Detect which cell encompasses the target text, then output its [x, y] center coordinate. 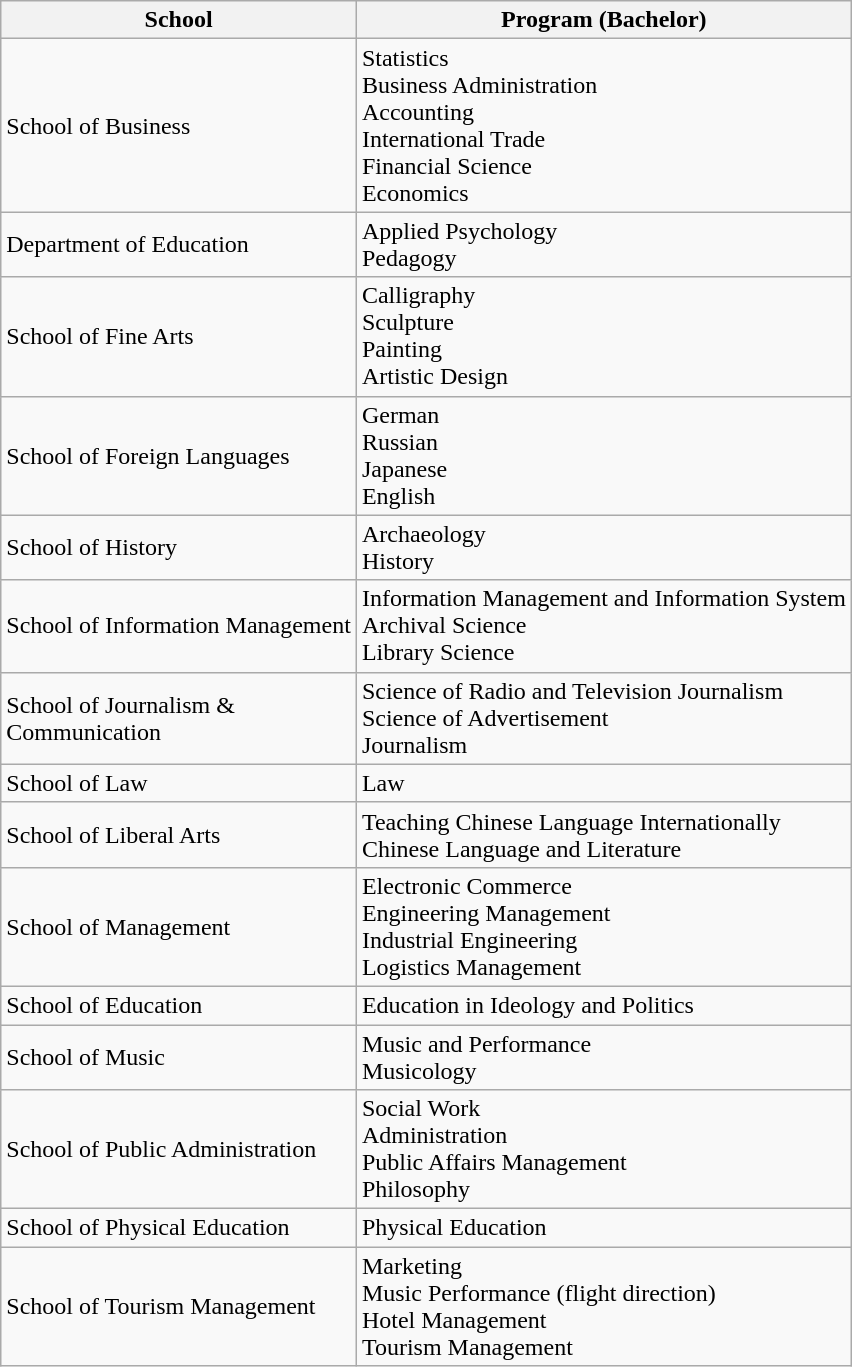
School of Foreign Languages [179, 456]
School of Information Management [179, 626]
School of History [179, 548]
Applied PsychologyPedagogy [604, 244]
School of Public Administration [179, 1150]
Teaching Chinese Language InternationallyChinese Language and Literature [604, 834]
School of Liberal Arts [179, 834]
Science of Radio and Television JournalismScience of AdvertisementJournalism [604, 718]
Music and PerformanceMusicology [604, 1056]
StatisticsBusiness AdministrationAccountingInternational TradeFinancial ScienceEconomics [604, 126]
MarketingMusic Performance (flight direction)Hotel ManagementTourism Management [604, 1306]
CalligraphySculpturePaintingArtistic Design [604, 336]
Program (Bachelor) [604, 20]
School of Law [179, 783]
School of Music [179, 1056]
Social WorkAdministrationPublic Affairs ManagementPhilosophy [604, 1150]
ArchaeologyHistory [604, 548]
School of Education [179, 1005]
Department of Education [179, 244]
School of Business [179, 126]
School of Management [179, 926]
School of Fine Arts [179, 336]
School of Tourism Management [179, 1306]
School of Journalism &Communication [179, 718]
Information Management and Information SystemArchival ScienceLibrary Science [604, 626]
Electronic CommerceEngineering ManagementIndustrial EngineeringLogistics Management [604, 926]
Education in Ideology and Politics [604, 1005]
Law [604, 783]
GermanRussianJapaneseEnglish [604, 456]
School of Physical Education [179, 1228]
School [179, 20]
Physical Education [604, 1228]
